Find where the given text appears and provide that cell's center as [x, y] coordinate. 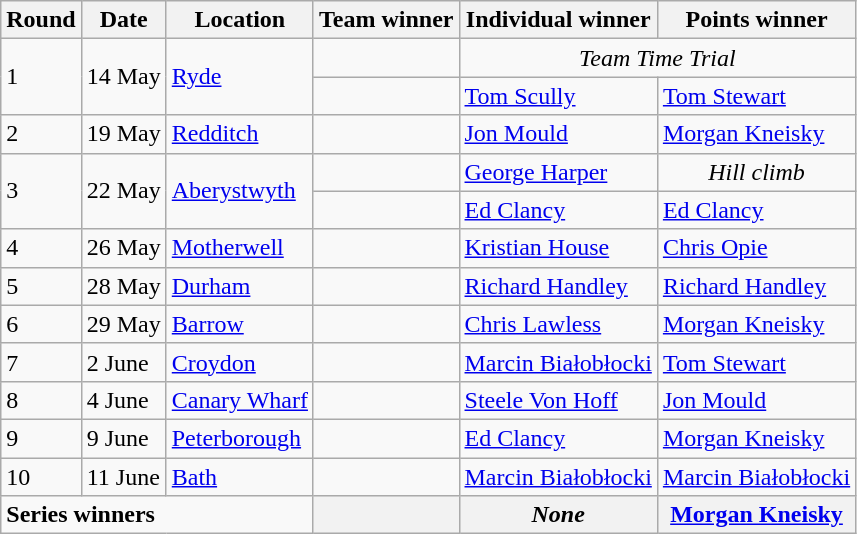
Peterborough [240, 438]
6 [41, 324]
None [558, 515]
7 [41, 362]
3 [41, 191]
28 May [124, 286]
Hill climb [756, 172]
Ryde [240, 77]
9 [41, 438]
Chris Opie [756, 248]
Team winner [386, 20]
Location [240, 20]
Durham [240, 286]
2 [41, 134]
1 [41, 77]
11 June [124, 477]
Series winners [158, 515]
George Harper [558, 172]
Round [41, 20]
Barrow [240, 324]
Bath [240, 477]
Kristian House [558, 248]
Tom Scully [558, 96]
Chris Lawless [558, 324]
26 May [124, 248]
19 May [124, 134]
Individual winner [558, 20]
10 [41, 477]
Points winner [756, 20]
Canary Wharf [240, 400]
4 [41, 248]
22 May [124, 191]
14 May [124, 77]
Redditch [240, 134]
Team Time Trial [658, 58]
Croydon [240, 362]
29 May [124, 324]
9 June [124, 438]
2 June [124, 362]
4 June [124, 400]
Date [124, 20]
5 [41, 286]
Motherwell [240, 248]
Aberystwyth [240, 191]
Steele Von Hoff [558, 400]
8 [41, 400]
